From the cell containing the given text, extract its center point as (x, y) coordinate. 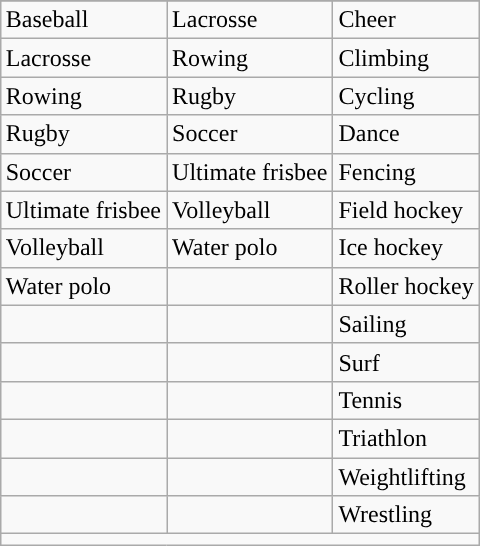
Triathlon (406, 438)
Fencing (406, 172)
Ice hockey (406, 248)
Sailing (406, 324)
Cycling (406, 96)
Baseball (83, 20)
Surf (406, 362)
Dance (406, 134)
Roller hockey (406, 286)
Cheer (406, 20)
Field hockey (406, 210)
Wrestling (406, 515)
Tennis (406, 400)
Climbing (406, 58)
Weightlifting (406, 477)
